From the cell containing the given text, extract its center point as (X, Y) coordinate. 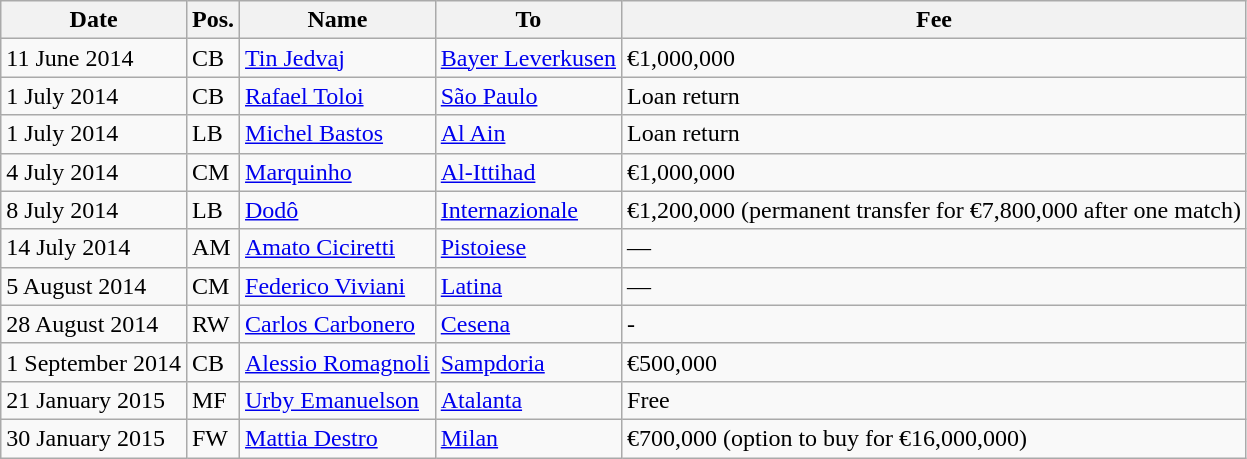
Rafael Toloi (338, 96)
Al Ain (528, 134)
Urby Emanuelson (338, 400)
€700,000 (option to buy for €16,000,000) (934, 438)
Date (94, 20)
Federico Viviani (338, 286)
MF (212, 400)
Al-Ittihad (528, 172)
FW (212, 438)
Pos. (212, 20)
Latina (528, 286)
AM (212, 248)
Amato Ciciretti (338, 248)
Milan (528, 438)
14 July 2014 (94, 248)
Carlos Carbonero (338, 324)
Atalanta (528, 400)
30 January 2015 (94, 438)
Internazionale (528, 210)
11 June 2014 (94, 58)
Cesena (528, 324)
Michel Bastos (338, 134)
€500,000 (934, 362)
Alessio Romagnoli (338, 362)
21 January 2015 (94, 400)
Fee (934, 20)
28 August 2014 (94, 324)
5 August 2014 (94, 286)
São Paulo (528, 96)
8 July 2014 (94, 210)
Sampdoria (528, 362)
To (528, 20)
1 September 2014 (94, 362)
Bayer Leverkusen (528, 58)
Pistoiese (528, 248)
RW (212, 324)
Marquinho (338, 172)
- (934, 324)
Mattia Destro (338, 438)
4 July 2014 (94, 172)
Name (338, 20)
Tin Jedvaj (338, 58)
Free (934, 400)
€1,200,000 (permanent transfer for €7,800,000 after one match) (934, 210)
Dodô (338, 210)
